Identify which cell holds the provided text, then report its (X, Y) central coordinate. 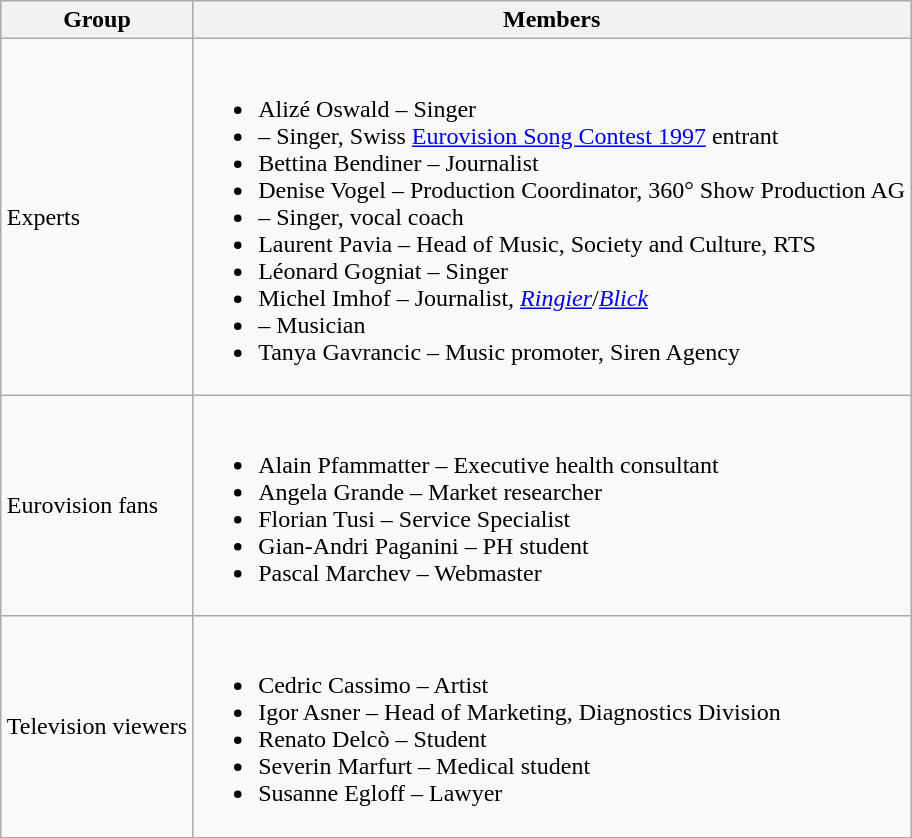
Members (552, 20)
Group (96, 20)
Experts (96, 217)
Television viewers (96, 726)
Eurovision fans (96, 506)
